Output the (X, Y) coordinate of the center of the cell containing the given text.  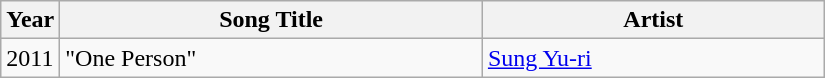
Song Title (272, 20)
"One Person" (272, 58)
Artist (653, 20)
Sung Yu-ri (653, 58)
Year (30, 20)
2011 (30, 58)
